Determine the [x, y] coordinate at the center of the cell enclosing the given text.  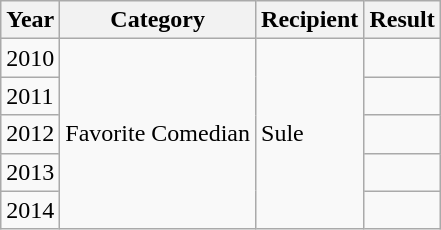
2013 [30, 172]
Result [402, 20]
Favorite Comedian [158, 134]
Year [30, 20]
Recipient [310, 20]
2012 [30, 134]
2011 [30, 96]
Category [158, 20]
2010 [30, 58]
2014 [30, 210]
Sule [310, 134]
